Provide the [X, Y] coordinate of the cell's center where the given text is located.  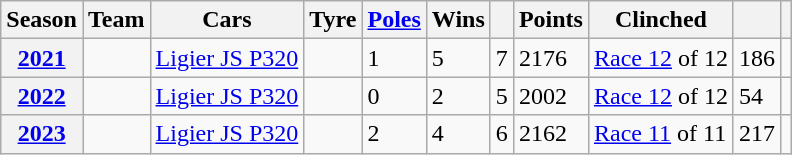
Team [116, 20]
Cars [227, 20]
1 [394, 58]
Wins [458, 20]
4 [458, 134]
Poles [394, 20]
186 [756, 58]
0 [394, 96]
Race 11 of 11 [660, 134]
6 [502, 134]
217 [756, 134]
2162 [550, 134]
Season [42, 20]
54 [756, 96]
2022 [42, 96]
2021 [42, 58]
2002 [550, 96]
Tyre [333, 20]
Points [550, 20]
Clinched [660, 20]
2023 [42, 134]
2176 [550, 58]
7 [502, 58]
